Return [X, Y] of the center of cell containing provided text 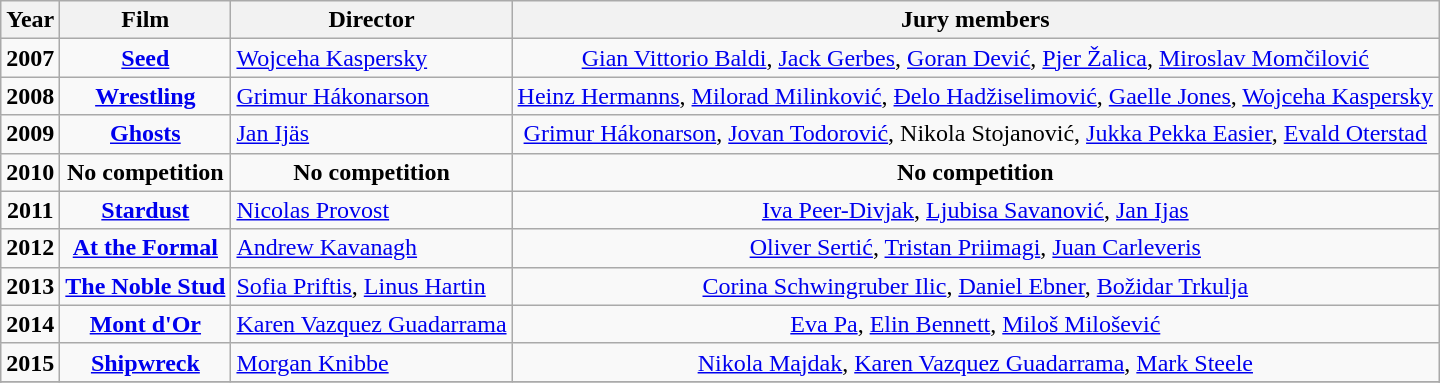
Grimur Hákonarson, Jovan Todorović, Nikola Stojanović, Jukka Pekka Easier, Evald Oterstad [975, 134]
Seed [146, 58]
2010 [30, 172]
Nicolas Provost [372, 210]
Oliver Sertić, Tristan Priimagi, Juan Carleveris [975, 248]
Heinz Hermanns, Milorad Milinković, Đelo Hadžiselimović, Gaelle Jones, Wojceha Kaspersky [975, 96]
Film [146, 20]
Ghosts [146, 134]
Iva Peer-Divjak, Ljubisa Savanović, Jan Ijas [975, 210]
Stardust [146, 210]
Director [372, 20]
Morgan Knibbe [372, 362]
Andrew Kavanagh [372, 248]
Grimur Hákonarson [372, 96]
Wojceha Kaspersky [372, 58]
Jury members [975, 20]
Eva Pa, Elin Bennett, Miloš Milošević [975, 324]
Jan Ijäs [372, 134]
2014 [30, 324]
2011 [30, 210]
2015 [30, 362]
The Noble Stud [146, 286]
At the Formal [146, 248]
Gian Vittorio Baldi, Jack Gerbes, Goran Dević, Pjer Žalica, Miroslav Momčilović [975, 58]
2013 [30, 286]
2012 [30, 248]
Mont d'Or [146, 324]
Year [30, 20]
Nikola Majdak, Karen Vazquez Guadarrama, Mark Steele [975, 362]
Shipwreck [146, 362]
2007 [30, 58]
Corina Schwingruber Ilic, Daniel Ebner, Božidar Trkulja [975, 286]
Karen Vazquez Guadarrama [372, 324]
2009 [30, 134]
2008 [30, 96]
Wrestling [146, 96]
Sofia Priftis, Linus Hartin [372, 286]
